Capture the cell that displays the provided text and extract its (x, y) central coordinate. 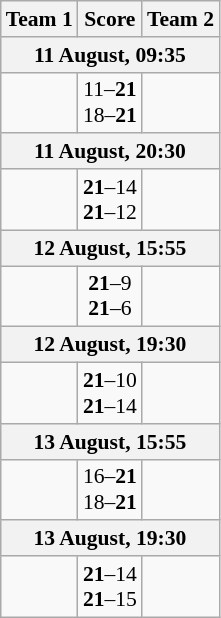
11 August, 20:30 (110, 152)
16–2118–21 (110, 490)
13 August, 15:55 (110, 442)
Team 1 (40, 19)
Team 2 (180, 19)
11 August, 09:35 (110, 55)
11–2118–21 (110, 102)
21–1421–12 (110, 200)
21–1421–15 (110, 586)
12 August, 15:55 (110, 248)
13 August, 19:30 (110, 539)
Score (110, 19)
21–1021–14 (110, 394)
21–921–6 (110, 296)
12 August, 19:30 (110, 345)
